Scan for the cell matching the given text and deliver its [x, y] coordinate at center. 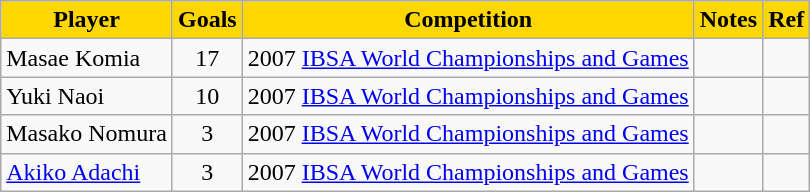
Notes [728, 20]
Akiko Adachi [87, 172]
17 [207, 58]
Competition [468, 20]
Masako Nomura [87, 134]
Goals [207, 20]
10 [207, 96]
Masae Komia [87, 58]
Ref [786, 20]
Player [87, 20]
Yuki Naoi [87, 96]
